Find where the given text appears and provide that cell's center as [x, y] coordinate. 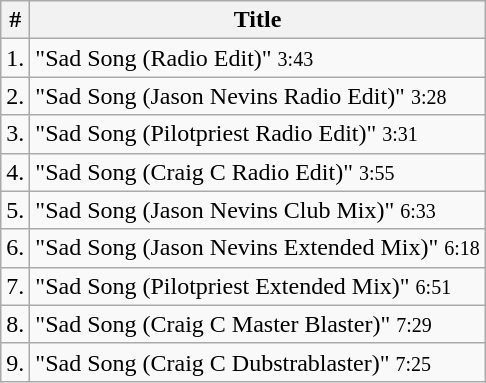
# [16, 20]
3. [16, 134]
Title [258, 20]
4. [16, 172]
"Sad Song (Pilotpriest Radio Edit)" 3:31 [258, 134]
"Sad Song (Craig C Dubstrablaster)" 7:25 [258, 362]
7. [16, 286]
"Sad Song (Jason Nevins Radio Edit)" 3:28 [258, 96]
"Sad Song (Jason Nevins Club Mix)" 6:33 [258, 210]
"Sad Song (Jason Nevins Extended Mix)" 6:18 [258, 248]
9. [16, 362]
6. [16, 248]
"Sad Song (Craig C Master Blaster)" 7:29 [258, 324]
8. [16, 324]
5. [16, 210]
2. [16, 96]
"Sad Song (Radio Edit)" 3:43 [258, 58]
1. [16, 58]
"Sad Song (Craig C Radio Edit)" 3:55 [258, 172]
"Sad Song (Pilotpriest Extended Mix)" 6:51 [258, 286]
